Find where the given text appears and provide that cell's center as (X, Y) coordinate. 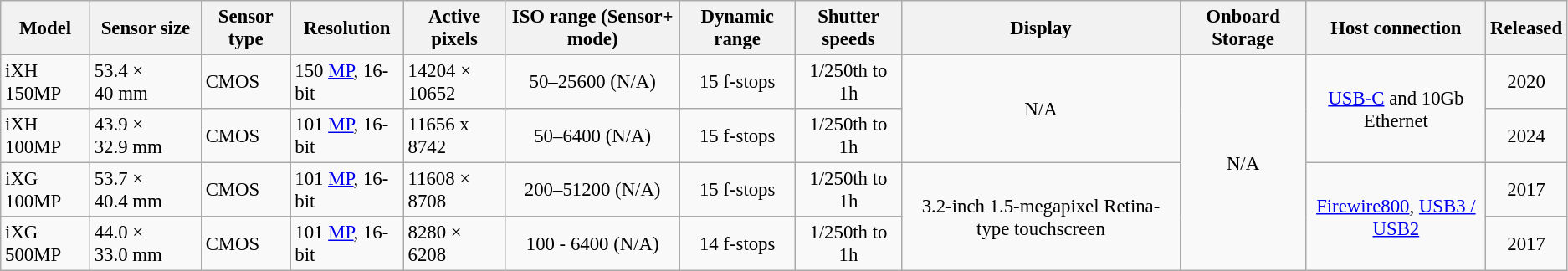
44.0 × 33.0 mm (146, 244)
100 - 6400 (N/A) (592, 244)
Active pixels (454, 28)
53.4 × 40 mm (146, 82)
Host connection (1396, 28)
2020 (1526, 82)
2024 (1526, 135)
Display (1041, 28)
200–51200 (N/A) (592, 191)
14204 × 10652 (454, 82)
50–6400 (N/A) (592, 135)
150 MP, 16-bit (346, 82)
Sensor type (246, 28)
14 f-stops (737, 244)
iXG 500MP (45, 244)
11656 x 8742 (454, 135)
3.2-inch 1.5-megapixel Retina-type touchscreen (1041, 217)
Firewire800, USB3 / USB2 (1396, 217)
Model (45, 28)
Resolution (346, 28)
11608 × 8708 (454, 191)
ISO range (Sensor+ mode) (592, 28)
Released (1526, 28)
iXH 150MP (45, 82)
Shutter speeds (848, 28)
43.9 × 32.9 mm (146, 135)
iXG 100MP (45, 191)
iXH 100MP (45, 135)
8280 × 6208 (454, 244)
USB-C and 10Gb Ethernet (1396, 109)
Sensor size (146, 28)
Onboard Storage (1243, 28)
Dynamic range (737, 28)
50–25600 (N/A) (592, 82)
53.7 × 40.4 mm (146, 191)
